Extract the (X, Y) coordinate from the center of the cell holding the provided text.  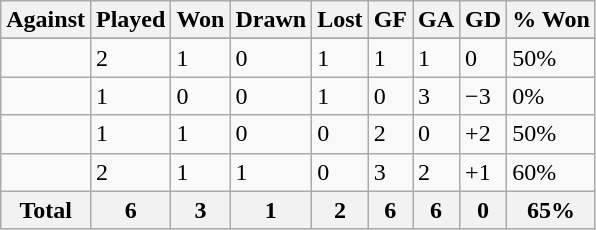
Total (46, 210)
GD (484, 20)
0% (552, 96)
Played (130, 20)
+1 (484, 172)
60% (552, 172)
GA (436, 20)
Lost (340, 20)
% Won (552, 20)
−3 (484, 96)
Won (200, 20)
GF (390, 20)
+2 (484, 134)
Against (46, 20)
Drawn (271, 20)
65% (552, 210)
